Return [X, Y] of the center of cell containing provided text 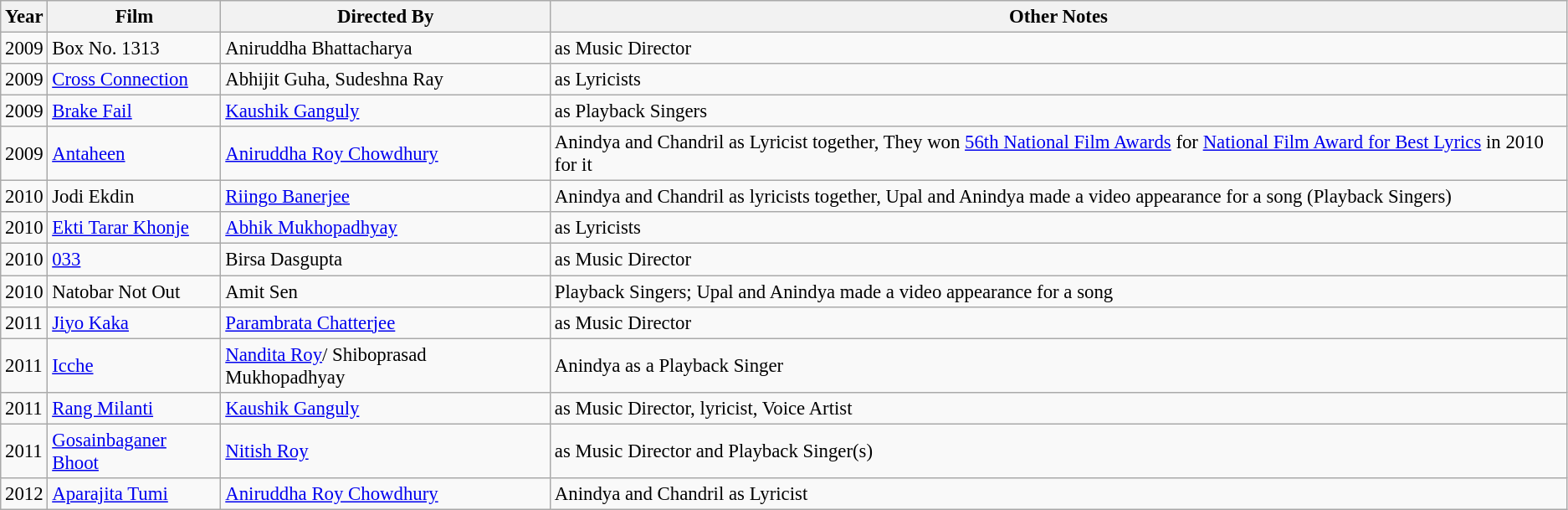
Amit Sen [386, 291]
Jiyo Kaka [134, 322]
Gosainbaganer Bhoot [134, 451]
Abhik Mukhopadhyay [386, 229]
as Playback Singers [1059, 111]
Cross Connection [134, 80]
as Music Director, lyricist, Voice Artist [1059, 408]
Directed By [386, 17]
Abhijit Guha, Sudeshna Ray [386, 80]
Film [134, 17]
2012 [24, 494]
Nitish Roy [386, 451]
as Music Director and Playback Singer(s) [1059, 451]
Aniruddha Bhattacharya [386, 49]
Riingo Banerjee [386, 197]
Jodi Ekdin [134, 197]
Brake Fail [134, 111]
Anindya and Chandril as Lyricist together, They won 56th National Film Awards for National Film Award for Best Lyrics in 2010 for it [1059, 154]
Antaheen [134, 154]
Icche [134, 365]
Birsa Dasgupta [386, 260]
Parambrata Chatterjee [386, 322]
Anindya and Chandril as lyricists together, Upal and Anindya made a video appearance for a song (Playback Singers) [1059, 197]
Nandita Roy/ Shiboprasad Mukhopadhyay [386, 365]
Ekti Tarar Khonje [134, 229]
Anindya as a Playback Singer [1059, 365]
Playback Singers; Upal and Anindya made a video appearance for a song [1059, 291]
Box No. 1313 [134, 49]
Natobar Not Out [134, 291]
Year [24, 17]
Aparajita Tumi [134, 494]
033 [134, 260]
Rang Milanti [134, 408]
Anindya and Chandril as Lyricist [1059, 494]
Other Notes [1059, 17]
